Determine the (x, y) coordinate at the center of the cell enclosing the given text.  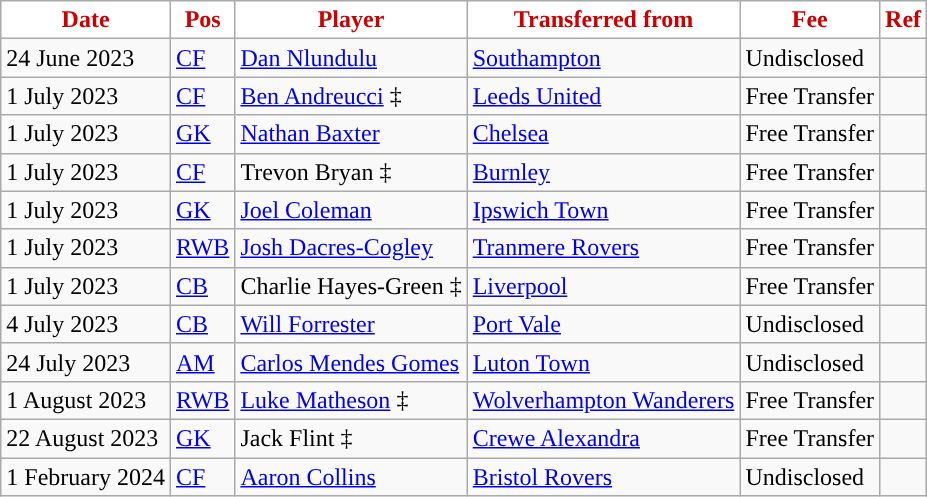
Joel Coleman (351, 210)
Trevon Bryan ‡ (351, 172)
1 February 2024 (86, 477)
Player (351, 20)
Aaron Collins (351, 477)
Bristol Rovers (604, 477)
Dan Nlundulu (351, 58)
Port Vale (604, 324)
Luton Town (604, 362)
Carlos Mendes Gomes (351, 362)
Ben Andreucci ‡ (351, 96)
Liverpool (604, 286)
Will Forrester (351, 324)
Chelsea (604, 134)
Transferred from (604, 20)
Wolverhampton Wanderers (604, 400)
Date (86, 20)
Tranmere Rovers (604, 248)
Fee (810, 20)
AM (202, 362)
Crewe Alexandra (604, 438)
Leeds United (604, 96)
Charlie Hayes-Green ‡ (351, 286)
22 August 2023 (86, 438)
Nathan Baxter (351, 134)
1 August 2023 (86, 400)
Pos (202, 20)
4 July 2023 (86, 324)
Southampton (604, 58)
Ipswich Town (604, 210)
Burnley (604, 172)
Luke Matheson ‡ (351, 400)
Josh Dacres-Cogley (351, 248)
Ref (904, 20)
24 July 2023 (86, 362)
24 June 2023 (86, 58)
Jack Flint ‡ (351, 438)
